Output the (x, y) coordinate of the center of the cell containing the given text.  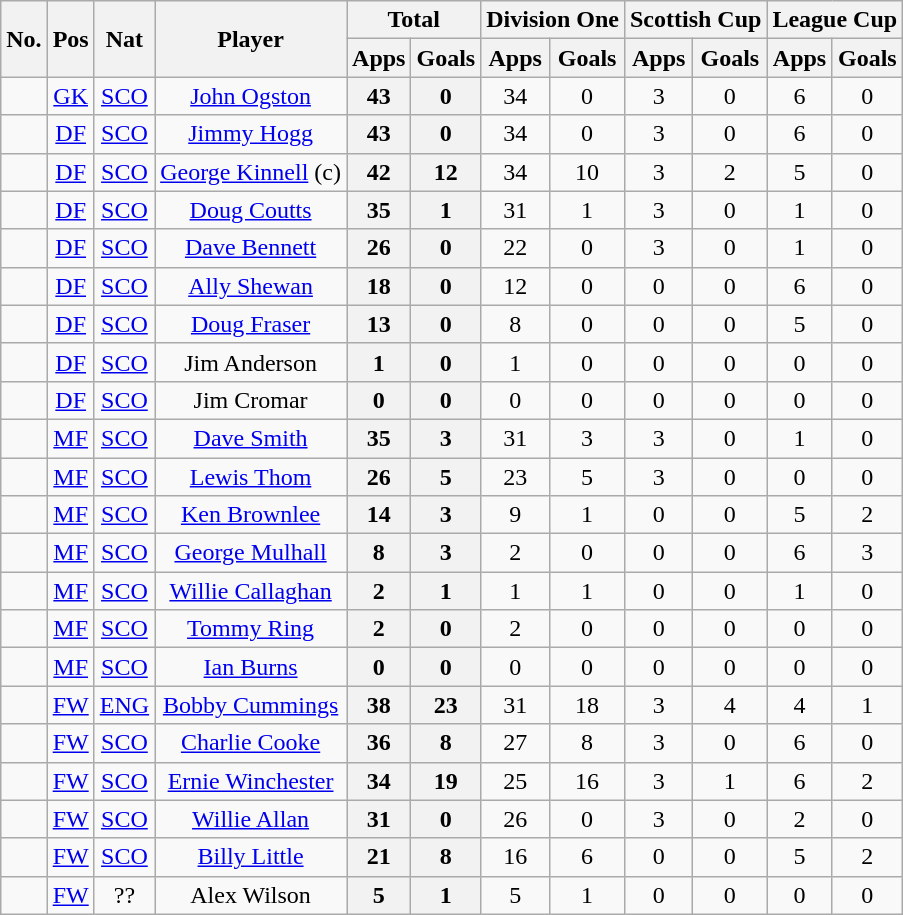
GK (70, 96)
Ken Brownlee (251, 515)
25 (516, 781)
14 (379, 515)
27 (516, 743)
Pos (70, 39)
George Mulhall (251, 553)
42 (379, 172)
Ian Burns (251, 667)
Ally Shewan (251, 286)
Doug Coutts (251, 210)
Charlie Cooke (251, 743)
Player (251, 39)
Total (414, 20)
Bobby Cummings (251, 705)
Willie Allan (251, 819)
13 (379, 324)
John Ogston (251, 96)
21 (379, 857)
Alex Wilson (251, 895)
No. (24, 39)
Nat (124, 39)
9 (516, 515)
ENG (124, 705)
?? (124, 895)
Jim Cromar (251, 400)
Lewis Thom (251, 477)
Scottish Cup (695, 20)
38 (379, 705)
League Cup (835, 20)
George Kinnell (c) (251, 172)
22 (516, 248)
Dave Smith (251, 438)
Billy Little (251, 857)
10 (588, 172)
Ernie Winchester (251, 781)
36 (379, 743)
Division One (553, 20)
Dave Bennett (251, 248)
Jimmy Hogg (251, 134)
Willie Callaghan (251, 591)
Tommy Ring (251, 629)
Doug Fraser (251, 324)
Jim Anderson (251, 362)
19 (446, 781)
